Detect which cell encompasses the target text, then output its [x, y] center coordinate. 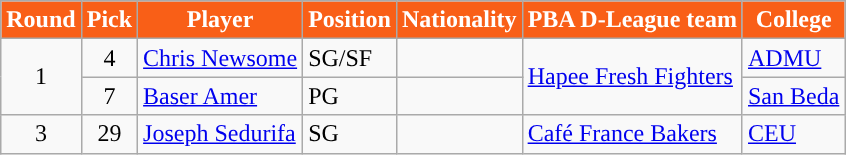
CEU [793, 134]
Joseph Sedurifa [220, 134]
Chris Newsome [220, 58]
Round [41, 20]
College [793, 20]
Player [220, 20]
1 [41, 77]
Baser Amer [220, 96]
7 [109, 96]
PG [350, 96]
4 [109, 58]
3 [41, 134]
SG [350, 134]
SG/SF [350, 58]
Position [350, 20]
ADMU [793, 58]
San Beda [793, 96]
Pick [109, 20]
Café France Bakers [632, 134]
Nationality [459, 20]
PBA D-League team [632, 20]
Hapee Fresh Fighters [632, 77]
29 [109, 134]
